Output the (x, y) coordinate of the center of the cell containing the given text.  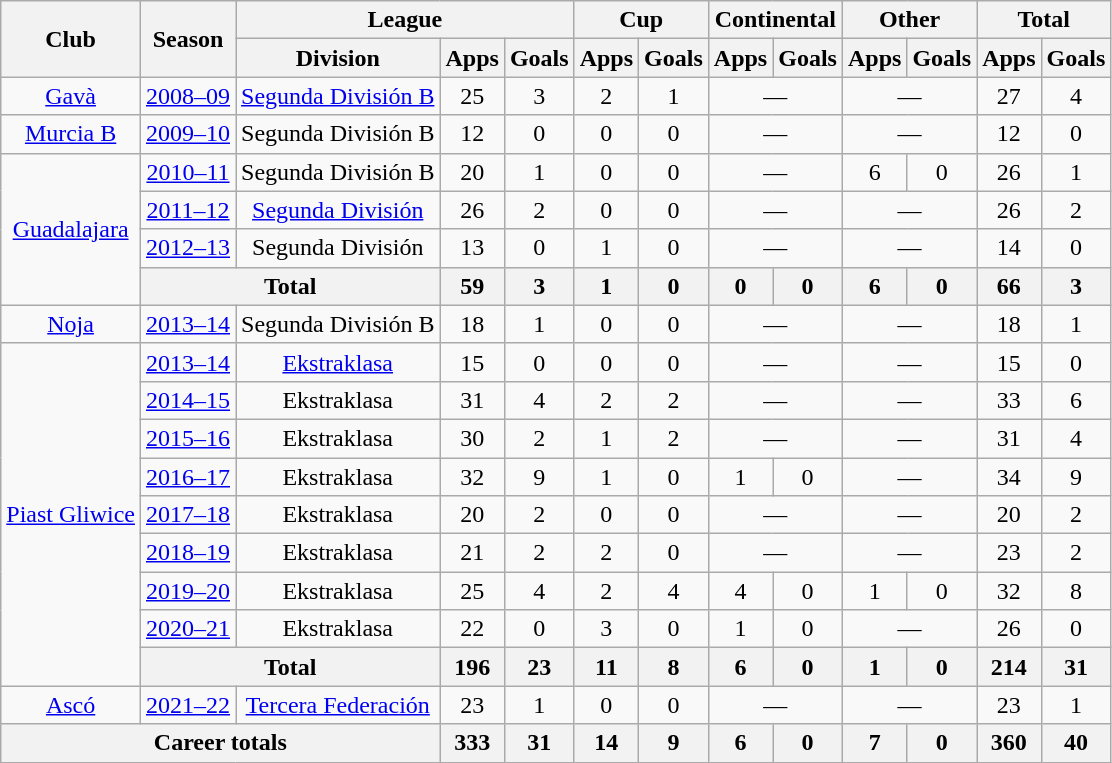
Piast Gliwice (71, 514)
2010–11 (188, 172)
22 (472, 629)
34 (1009, 477)
333 (472, 743)
13 (472, 248)
30 (472, 438)
33 (1009, 400)
214 (1009, 667)
27 (1009, 96)
Season (188, 39)
66 (1009, 286)
Ascó (71, 705)
11 (606, 667)
2016–17 (188, 477)
Gavà (71, 96)
2011–12 (188, 210)
2009–10 (188, 134)
2020–21 (188, 629)
Noja (71, 324)
2018–19 (188, 553)
League (406, 20)
196 (472, 667)
59 (472, 286)
21 (472, 553)
2021–22 (188, 705)
2015–16 (188, 438)
40 (1076, 743)
2019–20 (188, 591)
Murcia B (71, 134)
Continental (775, 20)
2012–13 (188, 248)
Career totals (220, 743)
Cup (641, 20)
7 (874, 743)
Division (338, 58)
Tercera Federación (338, 705)
Club (71, 39)
Other (909, 20)
360 (1009, 743)
2014–15 (188, 400)
2008–09 (188, 96)
2017–18 (188, 515)
Guadalajara (71, 229)
